Return the [X, Y] coordinate for the center point of the cell that contains the specified text.  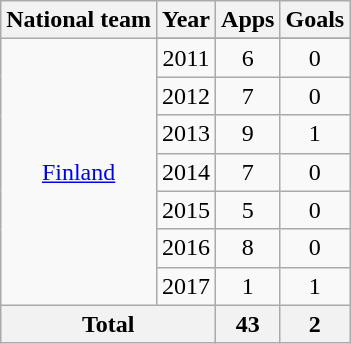
2013 [186, 134]
National team [79, 20]
2014 [186, 172]
Total [108, 324]
9 [248, 134]
6 [248, 58]
Finland [79, 172]
Goals [315, 20]
Year [186, 20]
43 [248, 324]
5 [248, 210]
8 [248, 248]
2017 [186, 286]
2016 [186, 248]
2012 [186, 96]
2015 [186, 210]
2011 [186, 58]
2 [315, 324]
Apps [248, 20]
